Return the [x, y] coordinate for the center point of the cell that contains the specified text.  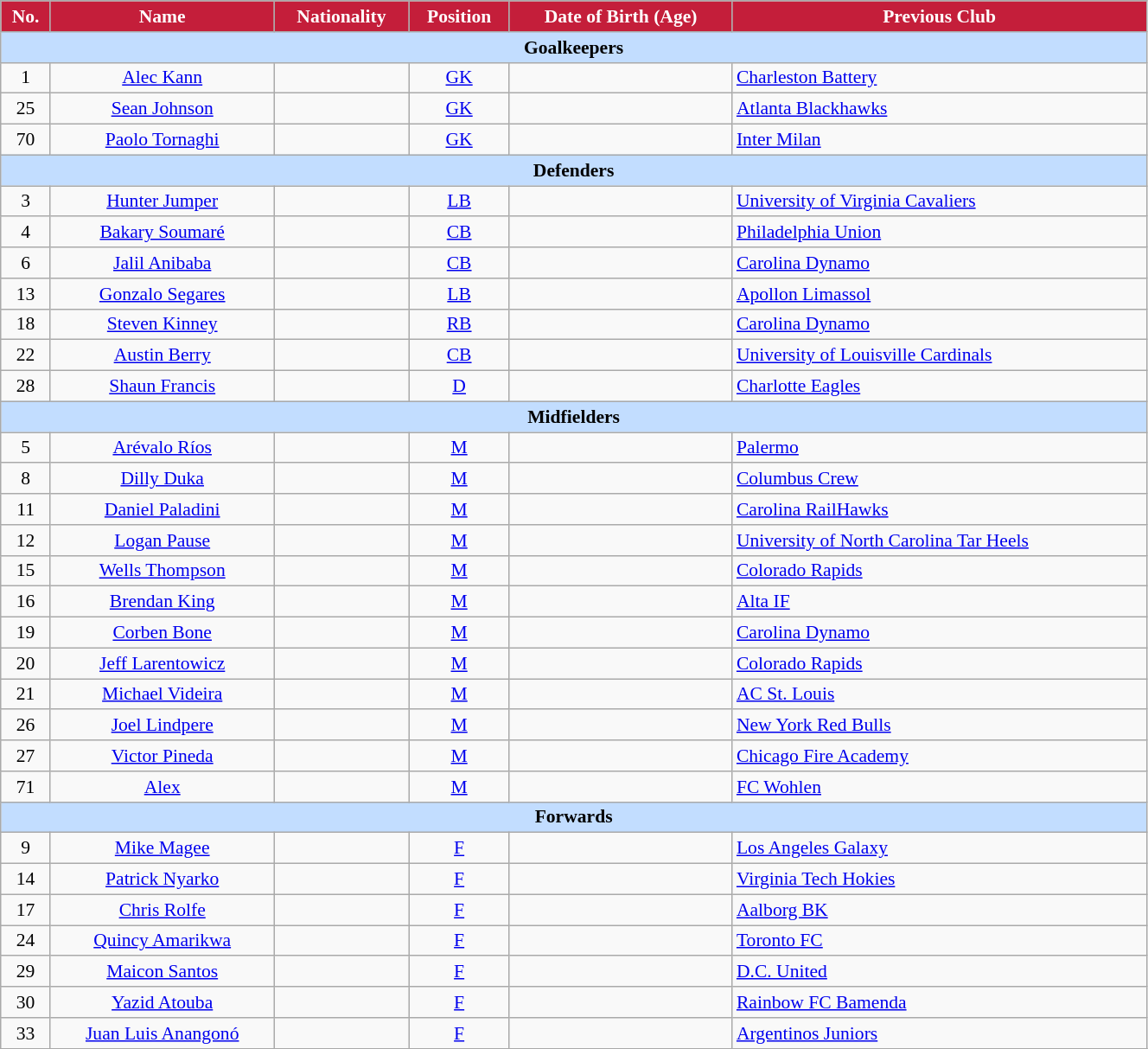
29 [26, 972]
Wells Thompson [162, 571]
8 [26, 479]
Virginia Tech Hokies [940, 879]
19 [26, 633]
Jeff Larentowicz [162, 663]
Bakary Soumaré [162, 233]
9 [26, 848]
Atlanta Blackhawks [940, 109]
24 [26, 941]
25 [26, 109]
University of Virginia Cavaliers [940, 201]
Chicago Fire Academy [940, 756]
Aalborg BK [940, 910]
Sean Johnson [162, 109]
6 [26, 263]
Los Angeles Galaxy [940, 848]
28 [26, 387]
21 [26, 694]
30 [26, 1002]
Date of Birth (Age) [621, 16]
Position [459, 16]
Logan Pause [162, 540]
Previous Club [940, 16]
4 [26, 233]
Charleston Battery [940, 78]
University of North Carolina Tar Heels [940, 540]
Charlotte Eagles [940, 387]
71 [26, 787]
Midfielders [574, 417]
Mike Magee [162, 848]
70 [26, 140]
No. [26, 16]
Defenders [574, 170]
D [459, 387]
Name [162, 16]
Daniel Paladini [162, 509]
FC Wohlen [940, 787]
Yazid Atouba [162, 1002]
18 [26, 324]
Alta IF [940, 602]
Dilly Duka [162, 479]
RB [459, 324]
Arévalo Ríos [162, 448]
Apollon Limassol [940, 294]
Forwards [574, 817]
New York Red Bulls [940, 726]
16 [26, 602]
Joel Lindpere [162, 726]
13 [26, 294]
Nationality [341, 16]
Palermo [940, 448]
27 [26, 756]
Philadelphia Union [940, 233]
Carolina RailHawks [940, 509]
20 [26, 663]
5 [26, 448]
Gonzalo Segares [162, 294]
33 [26, 1033]
AC St. Louis [940, 694]
3 [26, 201]
Patrick Nyarko [162, 879]
22 [26, 355]
Columbus Crew [940, 479]
University of Louisville Cardinals [940, 355]
Michael Videira [162, 694]
11 [26, 509]
Brendan King [162, 602]
Shaun Francis [162, 387]
Austin Berry [162, 355]
Argentinos Juniors [940, 1033]
Alec Kann [162, 78]
Corben Bone [162, 633]
12 [26, 540]
Alex [162, 787]
Chris Rolfe [162, 910]
26 [26, 726]
Hunter Jumper [162, 201]
Rainbow FC Bamenda [940, 1002]
1 [26, 78]
Goalkeepers [574, 48]
Jalil Anibaba [162, 263]
Steven Kinney [162, 324]
Inter Milan [940, 140]
Paolo Tornaghi [162, 140]
D.C. United [940, 972]
15 [26, 571]
Toronto FC [940, 941]
17 [26, 910]
Juan Luis Anangonó [162, 1033]
Quincy Amarikwa [162, 941]
14 [26, 879]
Maicon Santos [162, 972]
Victor Pineda [162, 756]
